Return the (x, y) coordinate for the center point of the cell that contains the specified text.  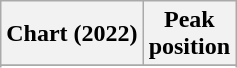
Peakposition (189, 34)
Chart (2022) (72, 34)
